Pinpoint the cell where the given text exists, returning its (X, Y) midpoint coordinate. 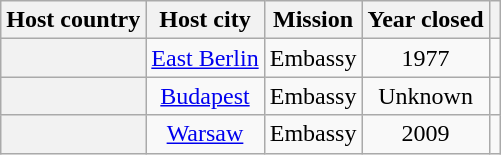
Host city (205, 20)
Warsaw (205, 134)
East Berlin (205, 58)
Budapest (205, 96)
Host country (74, 20)
Year closed (426, 20)
Mission (313, 20)
1977 (426, 58)
Unknown (426, 96)
2009 (426, 134)
